Return the (x, y) coordinate for the center point of the cell that contains the specified text.  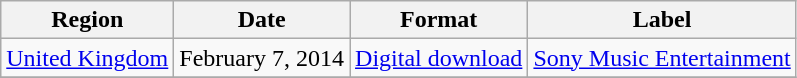
Digital download (439, 58)
Sony Music Entertainment (662, 58)
February 7, 2014 (262, 58)
Format (439, 20)
Date (262, 20)
Label (662, 20)
Region (88, 20)
United Kingdom (88, 58)
